Capture the cell that displays the provided text and extract its [x, y] central coordinate. 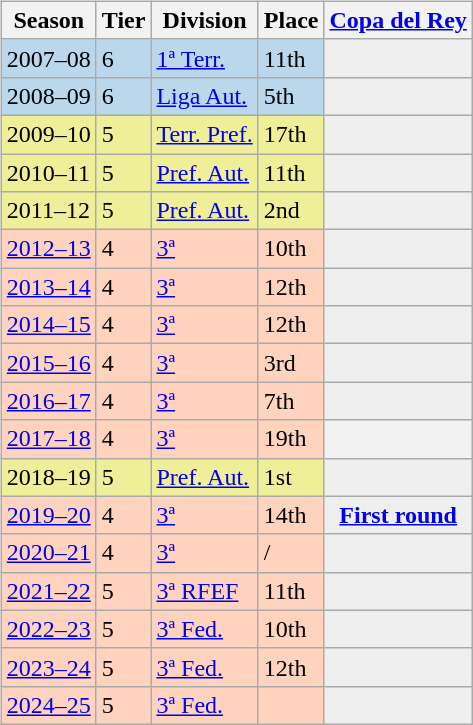
Place [291, 20]
/ [291, 553]
Terr. Pref. [204, 134]
2017–18 [48, 439]
2012–13 [48, 249]
1st [291, 477]
2023–24 [48, 667]
2007–08 [48, 58]
14th [291, 515]
Liga Aut. [204, 96]
Copa del Rey [398, 20]
2009–10 [48, 134]
3ª RFEF [204, 591]
2022–23 [48, 629]
2019–20 [48, 515]
5th [291, 96]
2018–19 [48, 477]
2024–25 [48, 705]
3rd [291, 363]
2016–17 [48, 401]
Division [204, 20]
2014–15 [48, 325]
Tier [124, 20]
2021–22 [48, 591]
Season [48, 20]
2013–14 [48, 287]
2010–11 [48, 173]
7th [291, 401]
2nd [291, 211]
19th [291, 439]
17th [291, 134]
2020–21 [48, 553]
1ª Terr. [204, 58]
2011–12 [48, 211]
First round [398, 515]
2008–09 [48, 96]
2015–16 [48, 363]
